Detect which cell encompasses the target text, then output its (x, y) center coordinate. 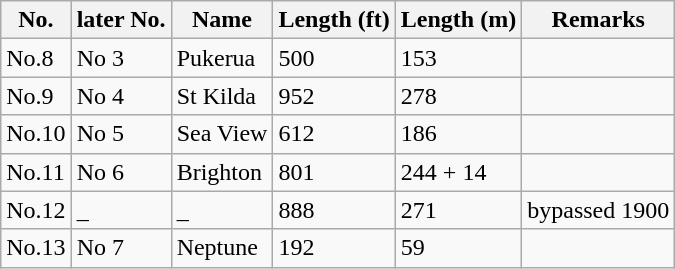
278 (458, 96)
No. (36, 20)
888 (334, 210)
59 (458, 248)
Name (222, 20)
612 (334, 134)
St Kilda (222, 96)
No.11 (36, 172)
Remarks (598, 20)
No 3 (121, 58)
No 7 (121, 248)
Sea View (222, 134)
Length (ft) (334, 20)
271 (458, 210)
later No. (121, 20)
Brighton (222, 172)
bypassed 1900 (598, 210)
No.9 (36, 96)
186 (458, 134)
No.10 (36, 134)
No 5 (121, 134)
952 (334, 96)
No.8 (36, 58)
Length (m) (458, 20)
500 (334, 58)
192 (334, 248)
801 (334, 172)
Pukerua (222, 58)
No 4 (121, 96)
No 6 (121, 172)
153 (458, 58)
244 + 14 (458, 172)
Neptune (222, 248)
No.13 (36, 248)
No.12 (36, 210)
